Detect which cell encompasses the target text, then output its [x, y] center coordinate. 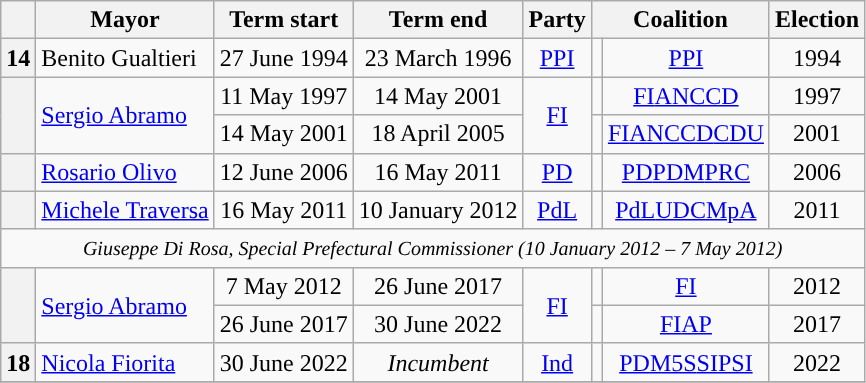
2017 [816, 324]
Rosario Olivo [125, 172]
27 June 1994 [284, 58]
FIAP [686, 324]
Giuseppe Di Rosa, Special Prefectural Commissioner (10 January 2012 – 7 May 2012) [433, 248]
Term start [284, 20]
18 [18, 362]
Michele Traversa [125, 210]
Mayor [125, 20]
2012 [816, 286]
Ind [557, 362]
2011 [816, 210]
FIANCCDCDU [686, 134]
Nicola Fiorita [125, 362]
14 [18, 58]
23 March 1996 [438, 58]
2006 [816, 172]
PDM5SSIPSI [686, 362]
PD [557, 172]
Party [557, 20]
1997 [816, 96]
12 June 2006 [284, 172]
Incumbent [438, 362]
Coalition [680, 20]
2022 [816, 362]
FIANCCD [686, 96]
1994 [816, 58]
Election [816, 20]
Benito Gualtieri [125, 58]
PDPDMPRC [686, 172]
11 May 1997 [284, 96]
2001 [816, 134]
18 April 2005 [438, 134]
PdLUDCMpA [686, 210]
7 May 2012 [284, 286]
PdL [557, 210]
10 January 2012 [438, 210]
Term end [438, 20]
